Find where the given text appears and provide that cell's center as [X, Y] coordinate. 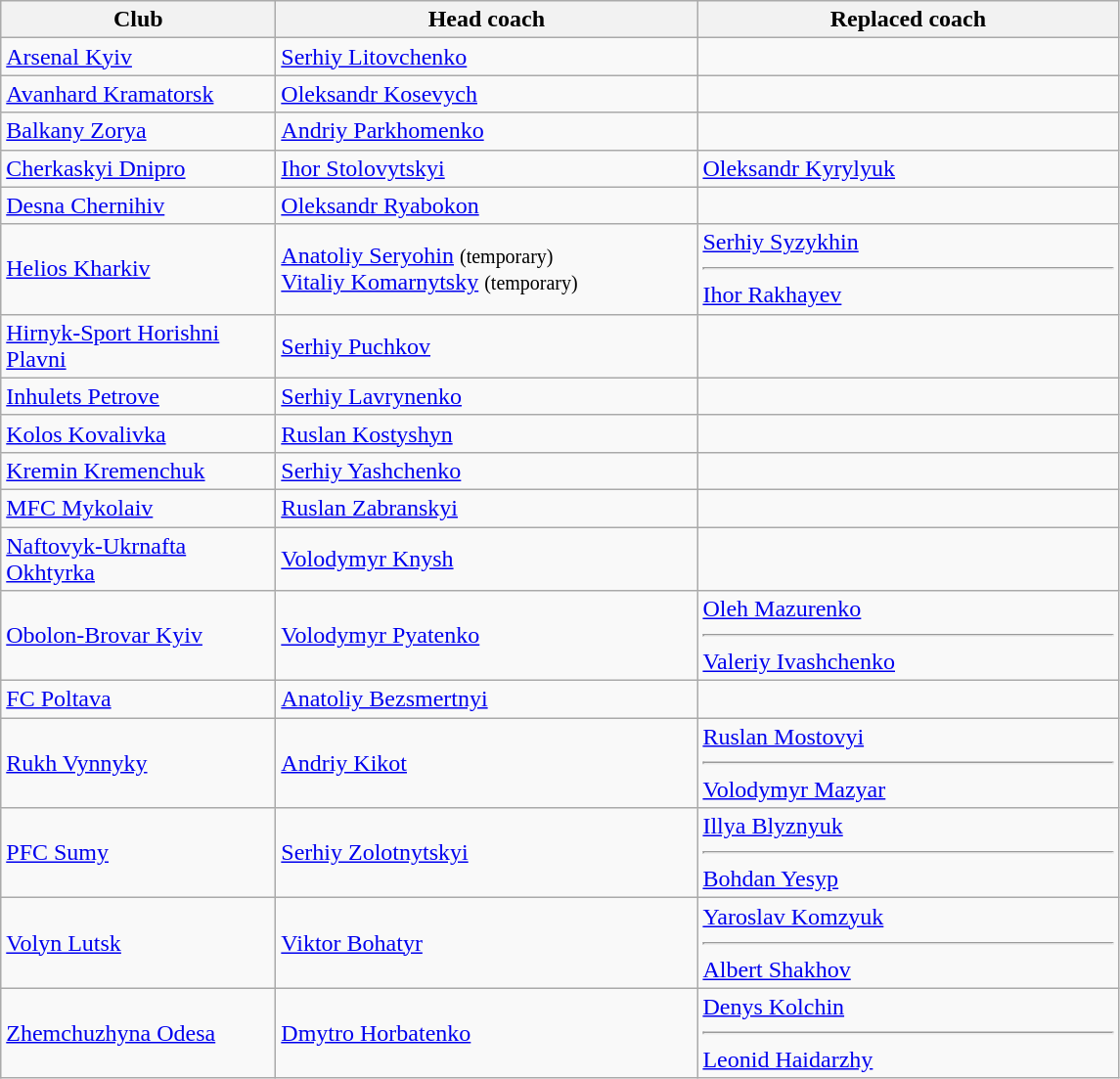
Kremin Kremenchuk [139, 471]
Volodymyr Knysh [487, 558]
Illya Blyznyuk Bohdan Yesyp [908, 853]
Oleh Mazurenko Valeriy Ivashchenko [908, 636]
Replaced coach [908, 20]
Andriy Kikot [487, 763]
Oleksandr Kosevych [487, 94]
Arsenal Kyiv [139, 57]
Denys Kolchin Leonid Haidarzhy [908, 1033]
PFC Sumy [139, 853]
Rukh Vynnyky [139, 763]
Yaroslav Komzyuk Albert Shakhov [908, 943]
Desna Chernihiv [139, 205]
Naftovyk-Ukrnafta Okhtyrka [139, 558]
Head coach [487, 20]
Oleksandr Kyrylyuk [908, 168]
FC Poltava [139, 699]
Obolon-Brovar Kyiv [139, 636]
Kolos Kovalivka [139, 433]
Zhemchuzhyna Odesa [139, 1033]
Ruslan Mostovyi Volodymyr Mazyar [908, 763]
Balkany Zorya [139, 131]
Serhiy Puchkov [487, 346]
Serhiy Litovchenko [487, 57]
Cherkaskyi Dnipro [139, 168]
Volodymyr Pyatenko [487, 636]
Dmytro Horbatenko [487, 1033]
Andriy Parkhomenko [487, 131]
Anatoliy Bezsmertnyi [487, 699]
Ihor Stolovytskyi [487, 168]
Serhiy Zolotnytskyi [487, 853]
Avanhard Kramatorsk [139, 94]
Ruslan Zabranskyi [487, 508]
Volyn Lutsk [139, 943]
Ruslan Kostyshyn [487, 433]
Club [139, 20]
Hirnyk-Sport Horishni Plavni [139, 346]
Serhiy Yashchenko [487, 471]
Oleksandr Ryabokon [487, 205]
MFC Mykolaiv [139, 508]
Viktor Bohatyr [487, 943]
Inhulets Petrove [139, 396]
Helios Kharkiv [139, 269]
Serhiy Lavrynenko [487, 396]
Serhiy Syzykhin Ihor Rakhayev [908, 269]
Anatoliy Seryohin (temporary) Vitaliy Komarnytsky (temporary) [487, 269]
